From the cell containing the given text, extract its center point as (x, y) coordinate. 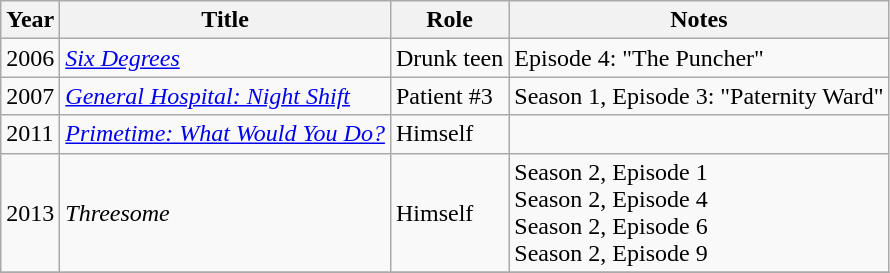
Six Degrees (226, 58)
2013 (30, 212)
Notes (699, 20)
Patient #3 (449, 96)
2006 (30, 58)
2007 (30, 96)
Season 2, Episode 1 Season 2, Episode 4 Season 2, Episode 6 Season 2, Episode 9 (699, 212)
Title (226, 20)
Threesome (226, 212)
Drunk teen (449, 58)
Year (30, 20)
Episode 4: "The Puncher" (699, 58)
Role (449, 20)
Primetime: What Would You Do? (226, 134)
Season 1, Episode 3: "Paternity Ward" (699, 96)
General Hospital: Night Shift (226, 96)
2011 (30, 134)
